Detect which cell encompasses the target text, then output its (X, Y) center coordinate. 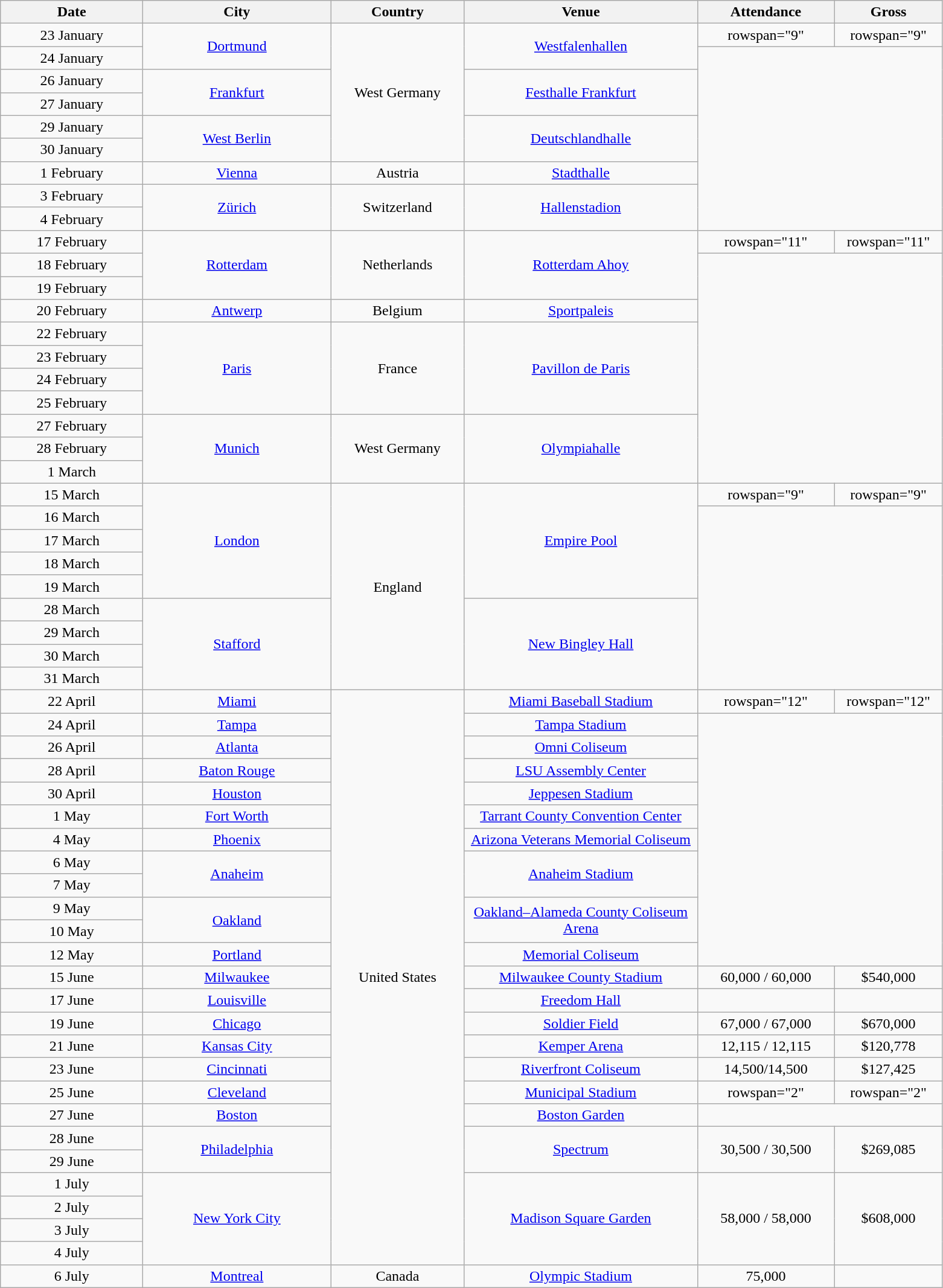
29 June (72, 1161)
Anaheim Stadium (581, 874)
Soldier Field (581, 1024)
Switzerland (397, 207)
19 June (72, 1024)
West Berlin (237, 138)
1 July (72, 1184)
Westfalenhallen (581, 46)
27 January (72, 104)
Vienna (237, 173)
14,500/14,500 (766, 1069)
17 February (72, 242)
6 May (72, 862)
28 February (72, 449)
3 February (72, 196)
Freedom Hall (581, 1000)
Date (72, 12)
Omni Coliseum (581, 748)
Jeppesen Stadium (581, 793)
Pavillon de Paris (581, 368)
Anaheim (237, 874)
Canada (397, 1276)
New York City (237, 1219)
Paris (237, 368)
23 February (72, 357)
$127,425 (889, 1069)
27 June (72, 1115)
21 June (72, 1046)
Philadelphia (237, 1150)
25 February (72, 403)
Cincinnati (237, 1069)
Miami (237, 702)
Olympic Stadium (581, 1276)
Olympiahalle (581, 449)
26 January (72, 81)
Attendance (766, 12)
England (397, 587)
$670,000 (889, 1024)
Fort Worth (237, 816)
15 June (72, 977)
29 March (72, 632)
28 June (72, 1138)
LSU Assembly Center (581, 771)
58,000 / 58,000 (766, 1219)
Baton Rouge (237, 771)
9 May (72, 908)
20 February (72, 311)
Milwaukee County Stadium (581, 977)
Miami Baseball Stadium (581, 702)
7 May (72, 885)
30 April (72, 793)
18 February (72, 264)
26 April (72, 748)
23 January (72, 35)
60,000 / 60,000 (766, 977)
Memorial Coliseum (581, 954)
$540,000 (889, 977)
24 February (72, 380)
1 May (72, 816)
City (237, 12)
12,115 / 12,115 (766, 1046)
Municipal Stadium (581, 1092)
28 March (72, 609)
Stadthalle (581, 173)
$269,085 (889, 1150)
24 January (72, 58)
Kansas City (237, 1046)
Venue (581, 12)
1 March (72, 472)
17 March (72, 540)
Riverfront Coliseum (581, 1069)
Rotterdam (237, 264)
Madison Square Garden (581, 1219)
Arizona Veterans Memorial Coliseum (581, 839)
25 June (72, 1092)
23 June (72, 1069)
Boston Garden (581, 1115)
United States (397, 978)
Deutschlandhalle (581, 138)
Tampa Stadium (581, 725)
30 March (72, 655)
Sportpaleis (581, 311)
Tampa (237, 725)
30,500 / 30,500 (766, 1150)
75,000 (766, 1276)
New Bingley Hall (581, 644)
19 March (72, 586)
29 January (72, 127)
4 May (72, 839)
22 April (72, 702)
Montreal (237, 1276)
15 March (72, 495)
Spectrum (581, 1150)
Tarrant County Convention Center (581, 816)
19 February (72, 288)
$608,000 (889, 1219)
Oakland–Alameda County Coliseum Arena (581, 920)
6 July (72, 1276)
4 February (72, 219)
Boston (237, 1115)
Kemper Arena (581, 1046)
Frankfurt (237, 92)
Gross (889, 12)
Country (397, 12)
30 January (72, 150)
27 February (72, 426)
3 July (72, 1230)
Munich (237, 449)
22 February (72, 334)
Oakland (237, 920)
28 April (72, 771)
Dortmund (237, 46)
Belgium (397, 311)
18 March (72, 563)
10 May (72, 931)
France (397, 368)
4 July (72, 1253)
Stafford (237, 644)
Netherlands (397, 264)
Houston (237, 793)
Hallenstadion (581, 207)
Chicago (237, 1024)
Portland (237, 954)
Phoenix (237, 839)
Antwerp (237, 311)
31 March (72, 679)
24 April (72, 725)
London (237, 540)
Austria (397, 173)
67,000 / 67,000 (766, 1024)
17 June (72, 1000)
Milwaukee (237, 977)
16 March (72, 517)
Rotterdam Ahoy (581, 264)
$120,778 (889, 1046)
Louisville (237, 1000)
Atlanta (237, 748)
Empire Pool (581, 540)
12 May (72, 954)
2 July (72, 1207)
Cleveland (237, 1092)
Festhalle Frankfurt (581, 92)
Zürich (237, 207)
1 February (72, 173)
